Pinpoint the cell where the given text exists, returning its (x, y) midpoint coordinate. 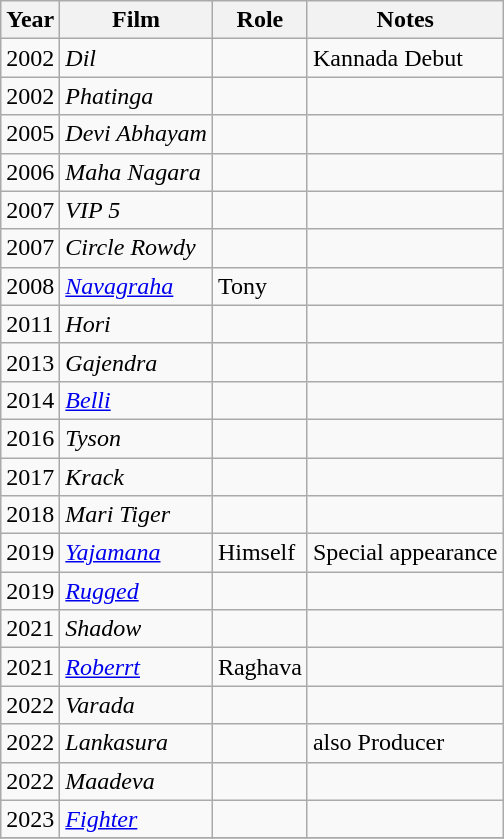
Devi Abhayam (136, 134)
Dil (136, 58)
Maha Nagara (136, 172)
Belli (136, 400)
2005 (30, 134)
2023 (30, 819)
Circle Rowdy (136, 248)
Kannada Debut (405, 58)
Navagraha (136, 286)
Krack (136, 477)
Mari Tiger (136, 515)
VIP 5 (136, 210)
Year (30, 20)
2016 (30, 438)
Role (260, 20)
2013 (30, 362)
Roberrt (136, 667)
Gajendra (136, 362)
2006 (30, 172)
Film (136, 20)
2018 (30, 515)
Shadow (136, 629)
Lankasura (136, 743)
Maadeva (136, 781)
Notes (405, 20)
Yajamana (136, 553)
Hori (136, 324)
Fighter (136, 819)
Rugged (136, 591)
2017 (30, 477)
2008 (30, 286)
Special appearance (405, 553)
Himself (260, 553)
Phatinga (136, 96)
Tony (260, 286)
Varada (136, 705)
also Producer (405, 743)
2011 (30, 324)
Raghava (260, 667)
2014 (30, 400)
Tyson (136, 438)
